Detect which cell encompasses the target text, then output its [X, Y] center coordinate. 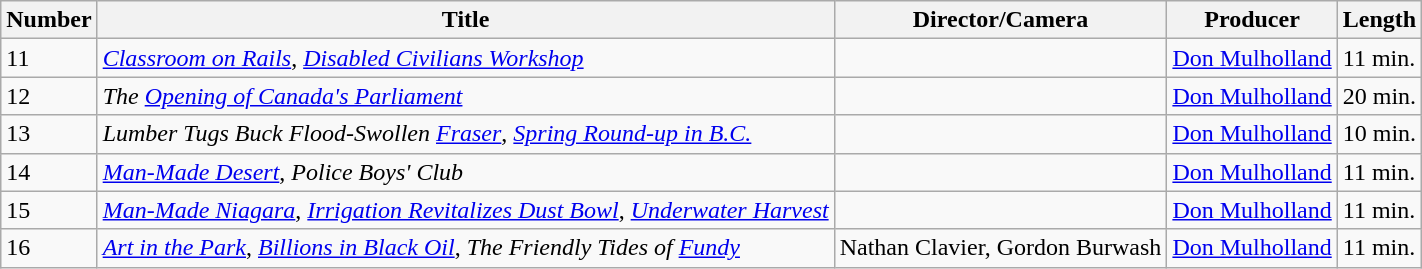
11 [49, 58]
Producer [1252, 20]
20 min. [1379, 96]
16 [49, 248]
Nathan Clavier, Gordon Burwash [1000, 248]
The Opening of Canada's Parliament [466, 96]
Man-Made Niagara, Irrigation Revitalizes Dust Bowl, Underwater Harvest [466, 210]
Title [466, 20]
Art in the Park, Billions in Black Oil, The Friendly Tides of Fundy [466, 248]
Director/Camera [1000, 20]
Number [49, 20]
Length [1379, 20]
Man-Made Desert, Police Boys' Club [466, 172]
Classroom on Rails, Disabled Civilians Workshop [466, 58]
10 min. [1379, 134]
13 [49, 134]
15 [49, 210]
12 [49, 96]
Lumber Tugs Buck Flood-Swollen Fraser, Spring Round-up in B.C. [466, 134]
14 [49, 172]
